Capture the cell that displays the provided text and extract its (X, Y) central coordinate. 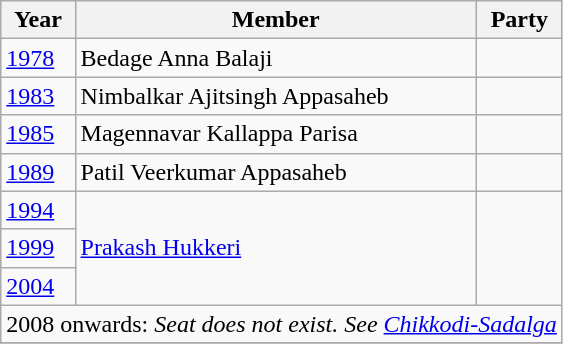
Magennavar Kallappa Parisa (276, 134)
Nimbalkar Ajitsingh Appasaheb (276, 96)
1994 (38, 210)
Party (519, 20)
Year (38, 20)
Member (276, 20)
1989 (38, 172)
2008 onwards: Seat does not exist. See Chikkodi-Sadalga (282, 324)
Prakash Hukkeri (276, 248)
1999 (38, 248)
1985 (38, 134)
2004 (38, 286)
1983 (38, 96)
Patil Veerkumar Appasaheb (276, 172)
Bedage Anna Balaji (276, 58)
1978 (38, 58)
